Return the [x, y] coordinate for the center point of the cell that contains the specified text.  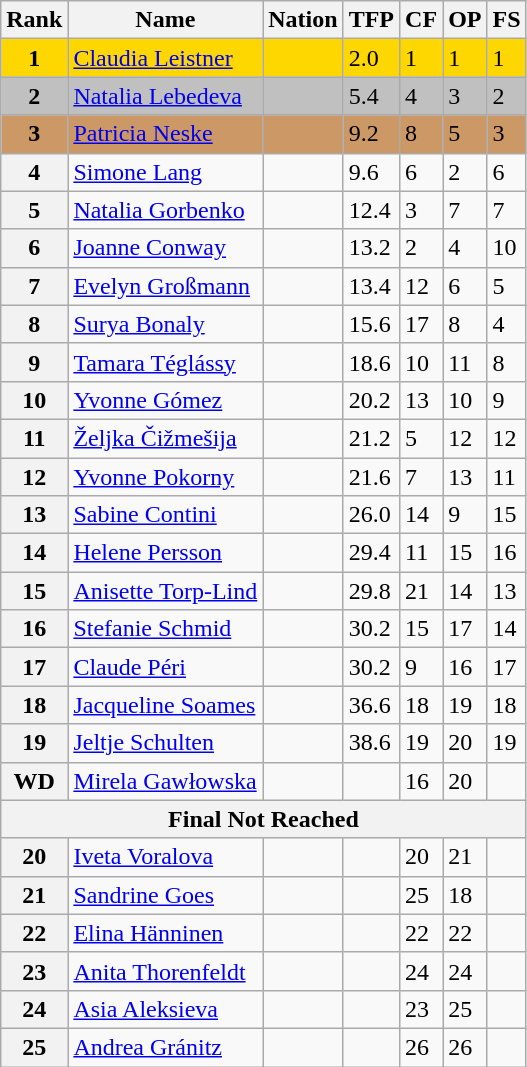
Natalia Lebedeva [166, 96]
29.4 [371, 553]
29.8 [371, 591]
12.4 [371, 210]
2.0 [371, 58]
13.2 [371, 248]
Sandrine Goes [166, 895]
Claudia Leistner [166, 58]
Anita Thorenfeldt [166, 971]
Mirela Gawłowska [166, 781]
Anisette Torp-Lind [166, 591]
CF [422, 20]
Nation [303, 20]
Yvonne Gómez [166, 400]
Surya Bonaly [166, 324]
Patricia Neske [166, 134]
Claude Péri [166, 667]
WD [34, 781]
Elina Hänninen [166, 933]
21.2 [371, 438]
TFP [371, 20]
Stefanie Schmid [166, 629]
OP [465, 20]
Joanne Conway [166, 248]
20.2 [371, 400]
5.4 [371, 96]
Jeltje Schulten [166, 743]
Rank [34, 20]
Asia Aleksieva [166, 1009]
9.6 [371, 172]
21.6 [371, 477]
Name [166, 20]
FS [506, 20]
Sabine Contini [166, 515]
18.6 [371, 362]
Andrea Gránitz [166, 1047]
Evelyn Großmann [166, 286]
Final Not Reached [264, 819]
Natalia Gorbenko [166, 210]
38.6 [371, 743]
Helene Persson [166, 553]
Simone Lang [166, 172]
13.4 [371, 286]
9.2 [371, 134]
Tamara Téglássy [166, 362]
36.6 [371, 705]
Željka Čižmešija [166, 438]
Jacqueline Soames [166, 705]
Yvonne Pokorny [166, 477]
Iveta Voralova [166, 857]
26.0 [371, 515]
15.6 [371, 324]
